Pinpoint the cell where the given text exists, returning its (X, Y) midpoint coordinate. 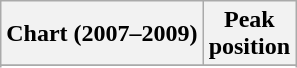
Peakposition (249, 34)
Chart (2007–2009) (102, 34)
